Capture the cell that displays the provided text and extract its [x, y] central coordinate. 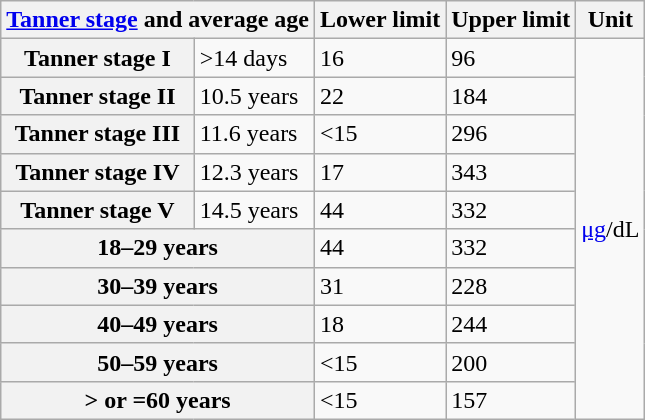
244 [511, 324]
Upper limit [511, 20]
22 [380, 96]
14.5 years [254, 210]
12.3 years [254, 172]
50–59 years [158, 362]
296 [511, 134]
40–49 years [158, 324]
Unit [610, 20]
10.5 years [254, 96]
157 [511, 400]
343 [511, 172]
Tanner stage IV [98, 172]
96 [511, 58]
228 [511, 286]
17 [380, 172]
18–29 years [158, 248]
Lower limit [380, 20]
16 [380, 58]
11.6 years [254, 134]
Tanner stage I [98, 58]
18 [380, 324]
> or =60 years [158, 400]
184 [511, 96]
μg/dL [610, 230]
Tanner stage III [98, 134]
200 [511, 362]
Tanner stage II [98, 96]
Tanner stage and average age [158, 20]
>14 days [254, 58]
30–39 years [158, 286]
31 [380, 286]
Tanner stage V [98, 210]
